Determine the [x, y] coordinate at the center of the cell enclosing the given text.  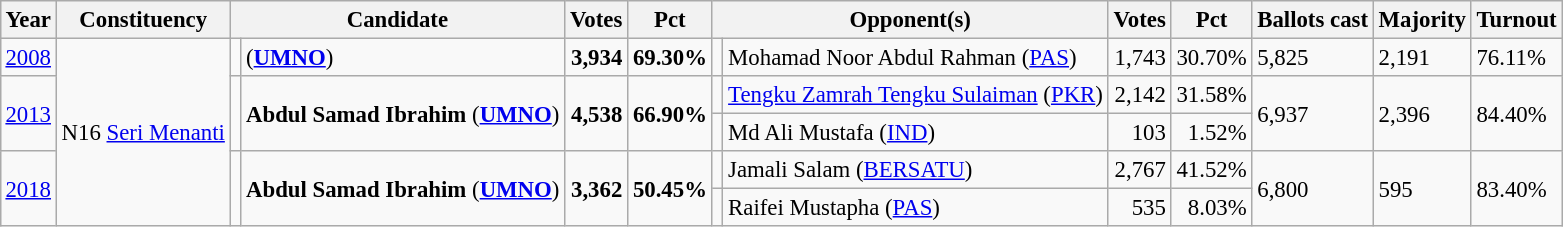
535 [1140, 208]
Ballots cast [1312, 20]
41.52% [1212, 170]
Constituency [143, 20]
50.45% [670, 188]
6,937 [1312, 114]
Md Ali Mustafa (IND) [916, 133]
76.11% [1516, 57]
69.30% [670, 57]
Turnout [1516, 20]
Majority [1422, 20]
Opponent(s) [910, 20]
83.40% [1516, 188]
2018 [28, 188]
31.58% [1212, 95]
2,396 [1422, 114]
Raifei Mustapha (PAS) [916, 208]
595 [1422, 188]
Candidate [398, 20]
3,362 [596, 188]
4,538 [596, 114]
Jamali Salam (BERSATU) [916, 170]
Mohamad Noor Abdul Rahman (PAS) [916, 57]
Year [28, 20]
(UMNO) [403, 57]
8.03% [1212, 208]
30.70% [1212, 57]
66.90% [670, 114]
3,934 [596, 57]
103 [1140, 133]
6,800 [1312, 188]
2013 [28, 114]
Tengku Zamrah Tengku Sulaiman (PKR) [916, 95]
N16 Seri Menanti [143, 132]
2,142 [1140, 95]
1.52% [1212, 133]
84.40% [1516, 114]
2,767 [1140, 170]
2008 [28, 57]
1,743 [1140, 57]
2,191 [1422, 57]
5,825 [1312, 57]
